Detect which cell encompasses the target text, then output its (x, y) center coordinate. 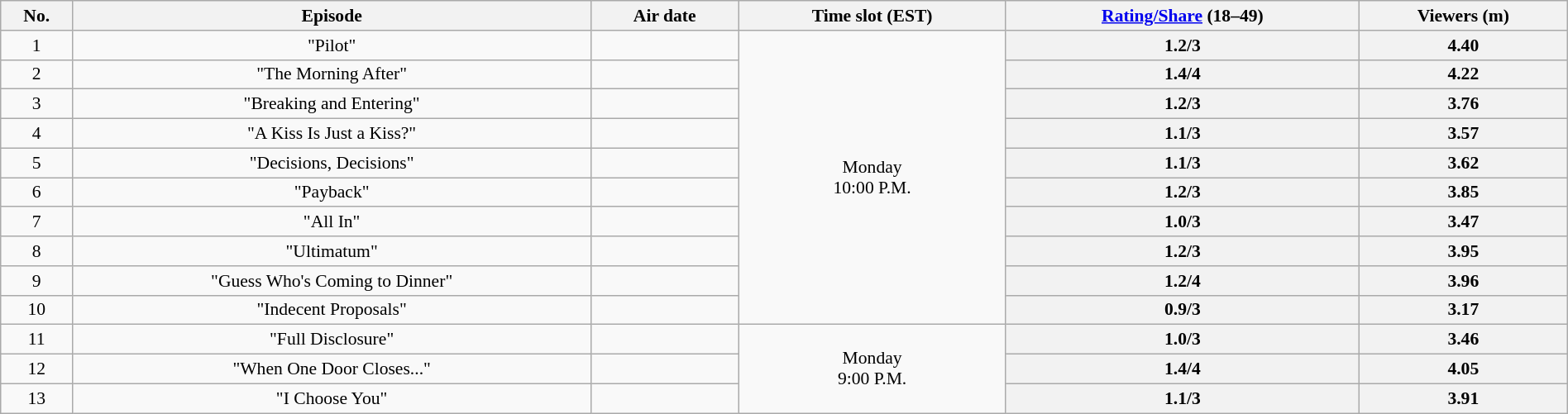
3.85 (1463, 193)
3.47 (1463, 222)
4 (36, 134)
1.2/4 (1183, 281)
"The Morning After" (332, 74)
3.76 (1463, 104)
8 (36, 251)
10 (36, 310)
1 (36, 45)
Air date (665, 16)
11 (36, 340)
0.9/3 (1183, 310)
"I Choose You" (332, 398)
5 (36, 163)
3.95 (1463, 251)
3.91 (1463, 398)
4.05 (1463, 369)
Episode (332, 16)
Viewers (m) (1463, 16)
Time slot (EST) (872, 16)
"A Kiss Is Just a Kiss?" (332, 134)
"Payback" (332, 193)
4.40 (1463, 45)
3.57 (1463, 134)
3.96 (1463, 281)
4.22 (1463, 74)
7 (36, 222)
Rating/Share (18–49) (1183, 16)
3.62 (1463, 163)
"Pilot" (332, 45)
No. (36, 16)
"All In" (332, 222)
"Ultimatum" (332, 251)
"Decisions, Decisions" (332, 163)
6 (36, 193)
3.46 (1463, 340)
13 (36, 398)
"Guess Who's Coming to Dinner" (332, 281)
"Full Disclosure" (332, 340)
2 (36, 74)
"Indecent Proposals" (332, 310)
Monday10:00 P.M. (872, 178)
3.17 (1463, 310)
Monday9:00 P.M. (872, 369)
9 (36, 281)
12 (36, 369)
3 (36, 104)
"When One Door Closes..." (332, 369)
"Breaking and Entering" (332, 104)
